Return the [x, y] coordinate for the center point of the cell that contains the specified text.  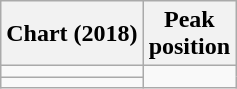
Peakposition [189, 34]
Chart (2018) [72, 34]
